Search for the cell housing the specified text and yield its (x, y) center coordinate. 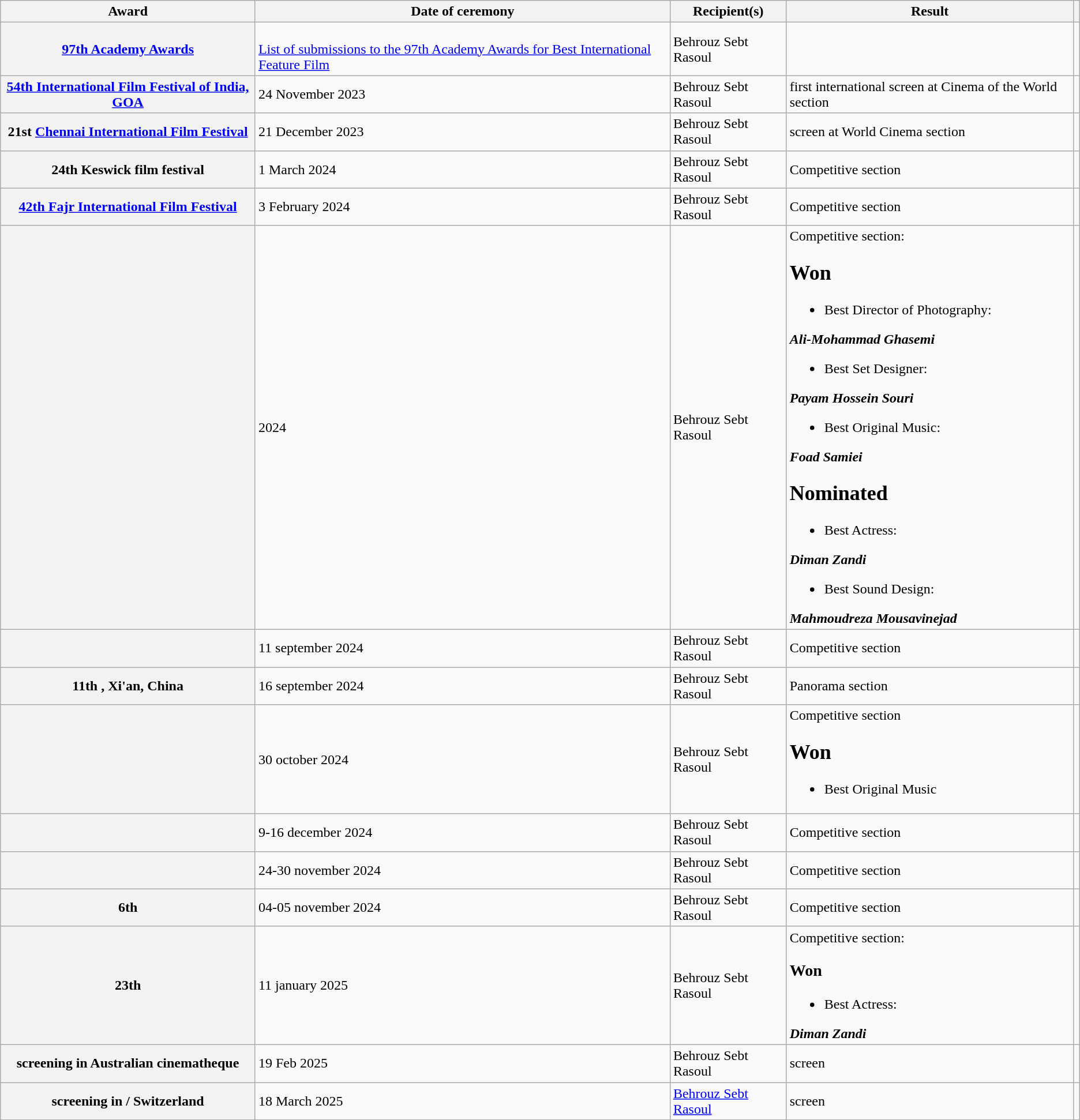
24 November 2023 (463, 95)
23th (128, 985)
97th Academy Awards (128, 49)
21 December 2023 (463, 131)
42th Fajr International Film Festival (128, 206)
16 september 2024 (463, 686)
19 Feb 2025 (463, 1063)
6th (128, 908)
Recipient(s) (728, 12)
54th International Film Festival of India, GOA (128, 95)
24-30 november 2024 (463, 870)
Result (930, 12)
first international screen at Cinema of the World section (930, 95)
9-16 december 2024 (463, 833)
Date of ceremony (463, 12)
Panorama section (930, 686)
2024 (463, 427)
List of submissions to the 97th Academy Awards for Best International Feature Film (463, 49)
11 september 2024 (463, 648)
11 january 2025 (463, 985)
Award (128, 12)
21st Chennai International Film Festival (128, 131)
screening in / Switzerland (128, 1100)
11th , Xi'an, China (128, 686)
24th Keswick film festival (128, 170)
18 March 2025 (463, 1100)
3 February 2024 (463, 206)
screening in Australian cinematheque (128, 1063)
Competitive section:WonBest Actress:Diman Zandi (930, 985)
Competitive sectionWonBest Original Music (930, 759)
screen at World Cinema section (930, 131)
04-05 november 2024 (463, 908)
30 october 2024 (463, 759)
1 March 2024 (463, 170)
